Locate the cell with the specified text and output its (X, Y) center coordinate. 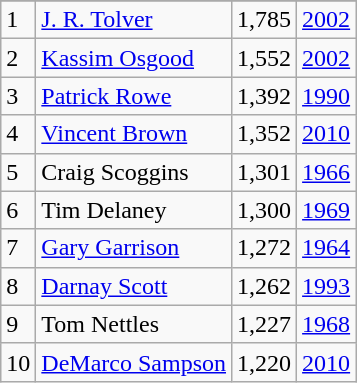
1968 (326, 324)
1,301 (264, 172)
1,262 (264, 286)
5 (18, 172)
1990 (326, 96)
9 (18, 324)
1,552 (264, 58)
1,220 (264, 362)
1,272 (264, 248)
1966 (326, 172)
10 (18, 362)
1,300 (264, 210)
Tim Delaney (134, 210)
6 (18, 210)
Tom Nettles (134, 324)
J. R. Tolver (134, 20)
1969 (326, 210)
1,785 (264, 20)
1,392 (264, 96)
3 (18, 96)
Patrick Rowe (134, 96)
1 (18, 20)
Gary Garrison (134, 248)
Craig Scoggins (134, 172)
1964 (326, 248)
Darnay Scott (134, 286)
Vincent Brown (134, 134)
4 (18, 134)
DeMarco Sampson (134, 362)
1,227 (264, 324)
Kassim Osgood (134, 58)
1,352 (264, 134)
2 (18, 58)
8 (18, 286)
1993 (326, 286)
7 (18, 248)
